Determine the [X, Y] coordinate at the center of the cell enclosing the given text.  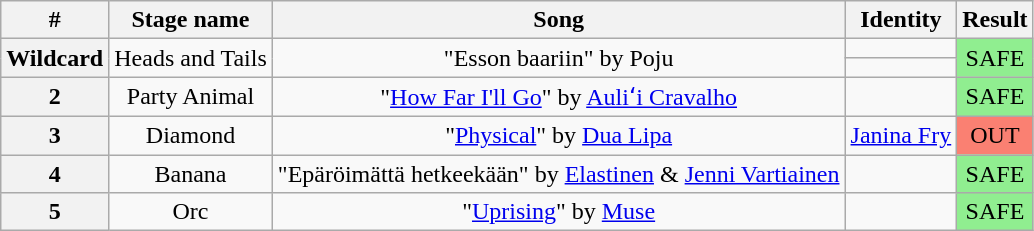
Banana [191, 173]
"How Far I'll Go" by Auliʻi Cravalho [558, 97]
Orc [191, 212]
Wildcard [55, 58]
"Esson baariin" by Poju [558, 58]
Janina Fry [901, 135]
Song [558, 20]
2 [55, 97]
OUT [995, 135]
Heads and Tails [191, 58]
Diamond [191, 135]
Identity [901, 20]
Result [995, 20]
3 [55, 135]
5 [55, 212]
4 [55, 173]
"Epäröimättä hetkeekään" by Elastinen & Jenni Vartiainen [558, 173]
Party Animal [191, 97]
Stage name [191, 20]
# [55, 20]
"Physical" by Dua Lipa [558, 135]
"Uprising" by Muse [558, 212]
